Search for the cell housing the specified text and yield its [x, y] center coordinate. 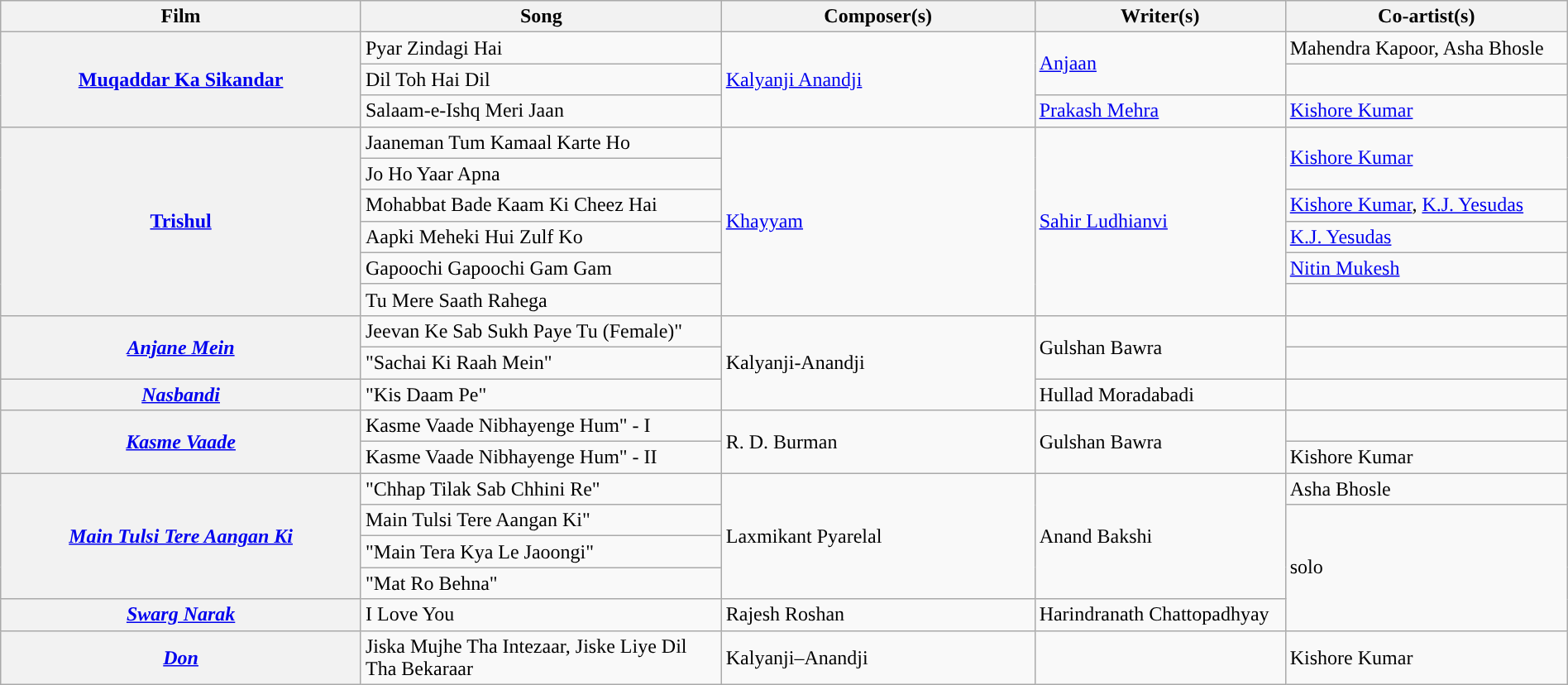
Mahendra Kapoor, Asha Bhosle [1426, 48]
Rajesh Roshan [878, 615]
"Kis Daam Pe" [541, 395]
Salaam-e-Ishq Meri Jaan [541, 111]
Gapoochi Gapoochi Gam Gam [541, 268]
Laxmikant Pyarelal [878, 536]
"Sachai Ki Raah Mein" [541, 362]
"Mat Ro Behna" [541, 583]
Jeevan Ke Sab Sukh Paye Tu (Female)" [541, 331]
"Chhap Tilak Sab Chhini Re" [541, 489]
Sahir Ludhianvi [1159, 221]
Main Tulsi Tere Aangan Ki [181, 536]
Dil Toh Hai Dil [541, 79]
Jaaneman Tum Kamaal Karte Ho [541, 142]
"Main Tera Kya Le Jaoongi" [541, 552]
Nasbandi [181, 395]
Don [181, 657]
Anand Bakshi [1159, 536]
Kasme Vaade Nibhayenge Hum" - II [541, 457]
Jiska Mujhe Tha Intezaar, Jiske Liye Dil Tha Bekaraar [541, 657]
Anjaan [1159, 64]
R. D. Burman [878, 442]
Tu Mere Saath Rahega [541, 299]
Hullad Moradabadi [1159, 395]
Main Tulsi Tere Aangan Ki" [541, 520]
Prakash Mehra [1159, 111]
Kalyanji-Anandji [878, 362]
Aapki Meheki Hui Zulf Ko [541, 237]
Kishore Kumar, K.J. Yesudas [1426, 205]
Pyar Zindagi Hai [541, 48]
solo [1426, 568]
Writer(s) [1159, 17]
Khayyam [878, 221]
Kasme Vaade [181, 442]
Kasme Vaade Nibhayenge Hum" - I [541, 426]
Song [541, 17]
Asha Bhosle [1426, 489]
Nitin Mukesh [1426, 268]
Film [181, 17]
Anjane Mein [181, 347]
Muqaddar Ka Sikandar [181, 79]
Trishul [181, 221]
K.J. Yesudas [1426, 237]
Harindranath Chattopadhyay [1159, 615]
Jo Ho Yaar Apna [541, 174]
Kalyanji–Anandji [878, 657]
Composer(s) [878, 17]
Kalyanji Anandji [878, 79]
I Love You [541, 615]
Co-artist(s) [1426, 17]
Swarg Narak [181, 615]
Mohabbat Bade Kaam Ki Cheez Hai [541, 205]
